From the cell containing the given text, extract its center point as (x, y) coordinate. 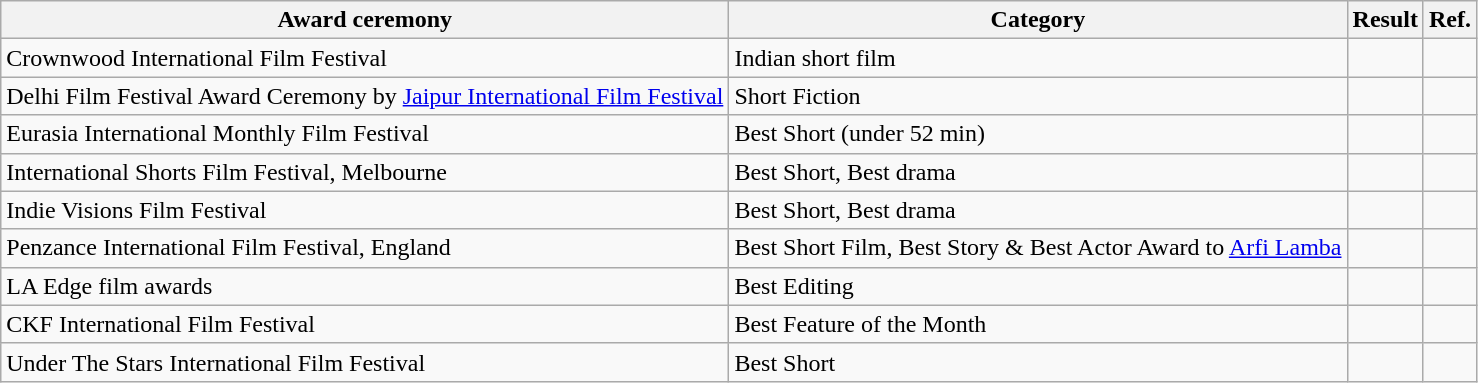
Best Editing (1038, 286)
Ref. (1450, 20)
Indian short film (1038, 58)
Short Fiction (1038, 96)
Best Short Film, Best Story & Best Actor Award to Arfi Lamba (1038, 248)
Eurasia International Monthly Film Festival (365, 134)
International Shorts Film Festival, Melbourne (365, 172)
Category (1038, 20)
Crownwood International Film Festival (365, 58)
Best Short (under 52 min) (1038, 134)
Award ceremony (365, 20)
CKF International Film Festival (365, 324)
Penzance International Film Festival, England (365, 248)
Best Feature of the Month (1038, 324)
LA Edge film awards (365, 286)
Delhi Film Festival Award Ceremony by Jaipur International Film Festival (365, 96)
Indie Visions Film Festival (365, 210)
Under The Stars International Film Festival (365, 362)
Best Short (1038, 362)
Result (1385, 20)
